Find where the given text appears and provide that cell's center as (x, y) coordinate. 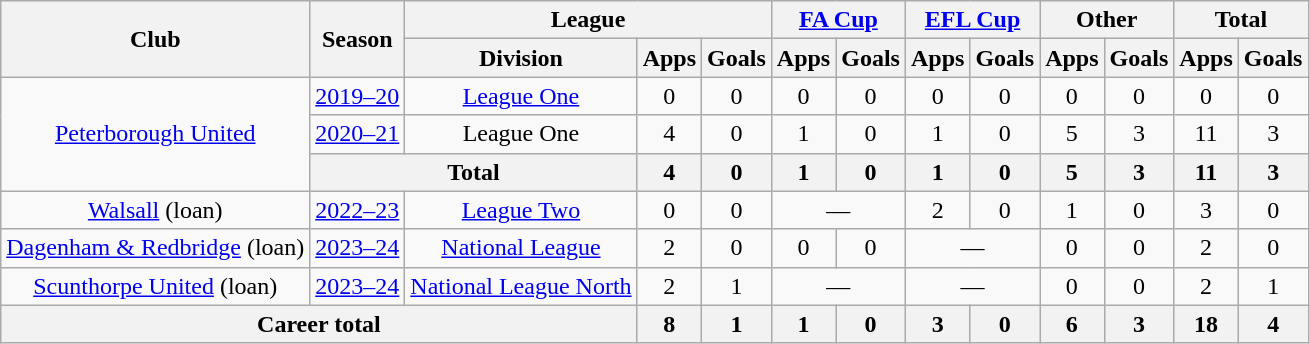
Club (156, 39)
FA Cup (838, 20)
Season (358, 39)
Division (521, 58)
League (588, 20)
8 (669, 324)
National League North (521, 286)
Peterborough United (156, 134)
Scunthorpe United (loan) (156, 286)
18 (1206, 324)
EFL Cup (972, 20)
2020–21 (358, 134)
6 (1072, 324)
2019–20 (358, 96)
Walsall (loan) (156, 210)
Career total (319, 324)
League Two (521, 210)
2022–23 (358, 210)
Dagenham & Redbridge (loan) (156, 248)
Other (1107, 20)
National League (521, 248)
